Detect which cell encompasses the target text, then output its (x, y) center coordinate. 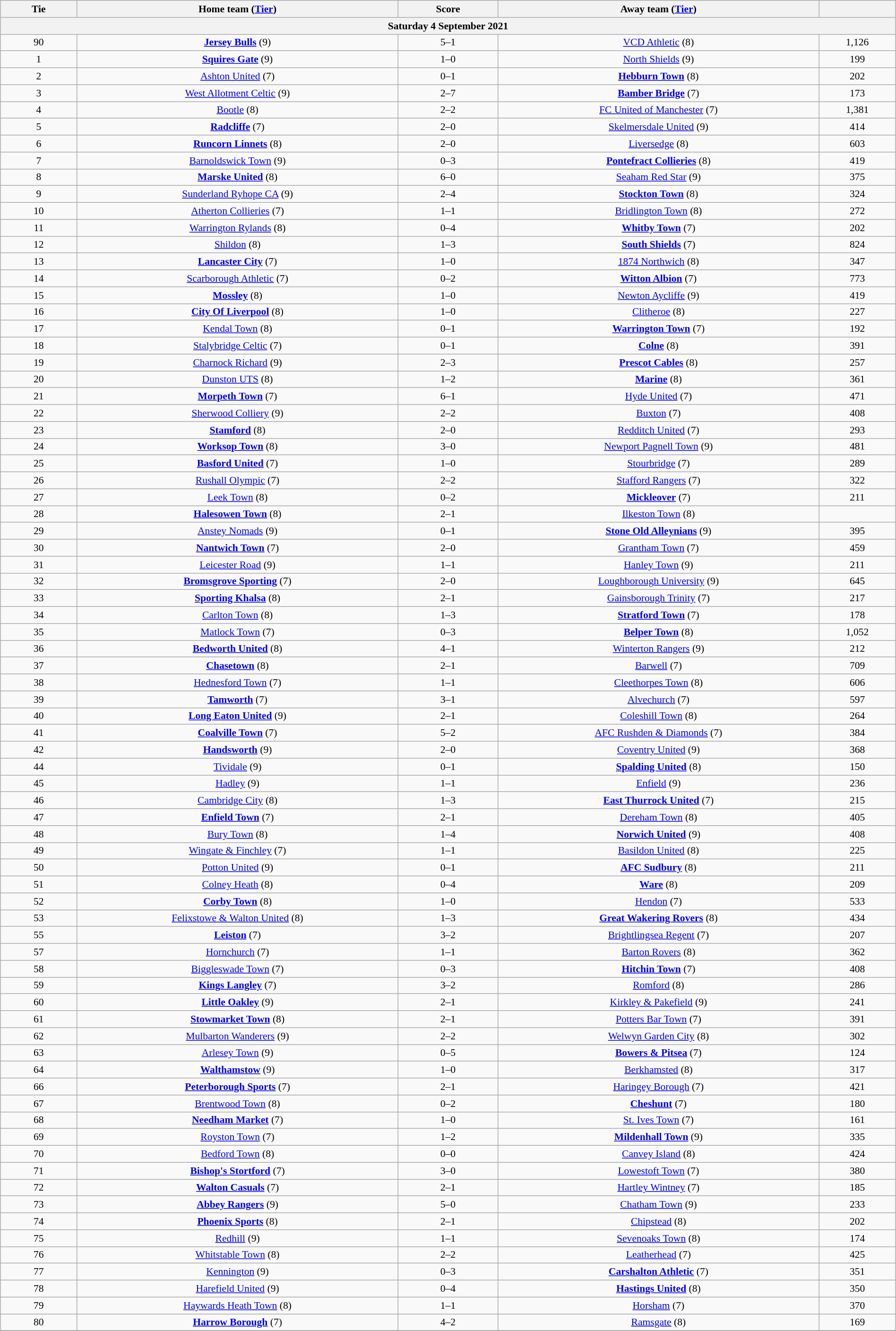
Hyde United (7) (659, 397)
2 (39, 77)
Winterton Rangers (9) (659, 649)
Basildon United (8) (659, 851)
Carshalton Athletic (7) (659, 1272)
421 (857, 1087)
Sporting Khalsa (8) (237, 598)
405 (857, 817)
533 (857, 901)
Sunderland Ryhope CA (9) (237, 194)
302 (857, 1036)
5–0 (448, 1205)
76 (39, 1255)
Stourbridge (7) (659, 464)
17 (39, 329)
Away team (Tier) (659, 9)
55 (39, 935)
Enfield Town (7) (237, 817)
Charnock Richard (9) (237, 363)
52 (39, 901)
Leicester Road (9) (237, 565)
61 (39, 1020)
Cambridge City (8) (237, 801)
Newport Pagnell Town (9) (659, 447)
Felixstowe & Walton United (8) (237, 918)
Atherton Collieries (7) (237, 211)
Abbey Rangers (9) (237, 1205)
1874 Northwich (8) (659, 262)
AFC Rushden & Diamonds (7) (659, 733)
Kirkley & Pakefield (9) (659, 1003)
Brightlingsea Regent (7) (659, 935)
Stone Old Alleynians (9) (659, 531)
39 (39, 700)
0–5 (448, 1053)
264 (857, 716)
Stafford Rangers (7) (659, 481)
335 (857, 1137)
425 (857, 1255)
368 (857, 750)
Newton Aycliffe (9) (659, 295)
Spalding United (8) (659, 767)
49 (39, 851)
AFC Sudbury (8) (659, 868)
Peterborough Sports (7) (237, 1087)
362 (857, 952)
Handsworth (9) (237, 750)
Mossley (8) (237, 295)
Bamber Bridge (7) (659, 93)
180 (857, 1104)
West Allotment Celtic (9) (237, 93)
Hebburn Town (8) (659, 77)
Mildenhall Town (9) (659, 1137)
67 (39, 1104)
Marske United (8) (237, 177)
Buxton (7) (659, 413)
384 (857, 733)
62 (39, 1036)
225 (857, 851)
Stalybridge Celtic (7) (237, 346)
50 (39, 868)
Prescot Cables (8) (659, 363)
173 (857, 93)
Redditch United (7) (659, 430)
Pontefract Collieries (8) (659, 161)
4–2 (448, 1322)
North Shields (9) (659, 60)
Bromsgrove Sporting (7) (237, 581)
Worksop Town (8) (237, 447)
Scarborough Athletic (7) (237, 278)
Hednesford Town (7) (237, 683)
Nantwich Town (7) (237, 548)
Little Oakley (9) (237, 1003)
Cleethorpes Town (8) (659, 683)
Ware (8) (659, 885)
645 (857, 581)
29 (39, 531)
2–7 (448, 93)
Kendal Town (8) (237, 329)
5–2 (448, 733)
Ashton United (7) (237, 77)
414 (857, 127)
Clitheroe (8) (659, 312)
1,126 (857, 43)
Colney Heath (8) (237, 885)
St. Ives Town (7) (659, 1120)
Marine (8) (659, 380)
78 (39, 1289)
33 (39, 598)
2–4 (448, 194)
Enfield (9) (659, 784)
Ramsgate (8) (659, 1322)
73 (39, 1205)
Colne (8) (659, 346)
Berkhamsted (8) (659, 1070)
169 (857, 1322)
3 (39, 93)
395 (857, 531)
4 (39, 110)
233 (857, 1205)
Witton Albion (7) (659, 278)
Dereham Town (8) (659, 817)
Score (448, 9)
Haringey Borough (7) (659, 1087)
37 (39, 666)
Bishop's Stortford (7) (237, 1171)
257 (857, 363)
Great Wakering Rovers (8) (659, 918)
459 (857, 548)
350 (857, 1289)
236 (857, 784)
Seaham Red Star (9) (659, 177)
Coventry United (9) (659, 750)
79 (39, 1305)
Welwyn Garden City (8) (659, 1036)
6–1 (448, 397)
48 (39, 834)
Bedford Town (8) (237, 1154)
44 (39, 767)
Walton Casuals (7) (237, 1188)
28 (39, 514)
Carlton Town (8) (237, 615)
289 (857, 464)
1,381 (857, 110)
1 (39, 60)
Home team (Tier) (237, 9)
15 (39, 295)
Stratford Town (7) (659, 615)
71 (39, 1171)
272 (857, 211)
Dunston UTS (8) (237, 380)
42 (39, 750)
Matlock Town (7) (237, 632)
Chatham Town (9) (659, 1205)
Coleshill Town (8) (659, 716)
Redhill (9) (237, 1238)
Barwell (7) (659, 666)
Haywards Heath Town (8) (237, 1305)
Saturday 4 September 2021 (448, 26)
Lowestoft Town (7) (659, 1171)
161 (857, 1120)
Lancaster City (7) (237, 262)
1–4 (448, 834)
361 (857, 380)
Leatherhead (7) (659, 1255)
597 (857, 700)
Halesowen Town (8) (237, 514)
824 (857, 245)
70 (39, 1154)
VCD Athletic (8) (659, 43)
Harefield United (9) (237, 1289)
Barnoldswick Town (9) (237, 161)
22 (39, 413)
Needham Market (7) (237, 1120)
370 (857, 1305)
East Thurrock United (7) (659, 801)
Potters Bar Town (7) (659, 1020)
72 (39, 1188)
46 (39, 801)
38 (39, 683)
Squires Gate (9) (237, 60)
150 (857, 767)
20 (39, 380)
215 (857, 801)
40 (39, 716)
19 (39, 363)
Bury Town (8) (237, 834)
Sevenoaks Town (8) (659, 1238)
Bootle (8) (237, 110)
2–3 (448, 363)
75 (39, 1238)
606 (857, 683)
5 (39, 127)
Tamworth (7) (237, 700)
45 (39, 784)
Cheshunt (7) (659, 1104)
Hastings United (8) (659, 1289)
13 (39, 262)
293 (857, 430)
Jersey Bulls (9) (237, 43)
47 (39, 817)
69 (39, 1137)
217 (857, 598)
6 (39, 144)
14 (39, 278)
Chipstead (8) (659, 1221)
Belper Town (8) (659, 632)
481 (857, 447)
Leek Town (8) (237, 497)
27 (39, 497)
Mulbarton Wanderers (9) (237, 1036)
80 (39, 1322)
1,052 (857, 632)
Skelmersdale United (9) (659, 127)
Coalville Town (7) (237, 733)
41 (39, 733)
Romford (8) (659, 985)
Stowmarket Town (8) (237, 1020)
7 (39, 161)
603 (857, 144)
Liversedge (8) (659, 144)
Basford United (7) (237, 464)
434 (857, 918)
16 (39, 312)
Hitchin Town (7) (659, 969)
227 (857, 312)
25 (39, 464)
Stockton Town (8) (659, 194)
60 (39, 1003)
Rushall Olympic (7) (237, 481)
347 (857, 262)
51 (39, 885)
471 (857, 397)
209 (857, 885)
Chasetown (8) (237, 666)
Loughborough University (9) (659, 581)
5–1 (448, 43)
Tividale (9) (237, 767)
30 (39, 548)
199 (857, 60)
185 (857, 1188)
South Shields (7) (659, 245)
FC United of Manchester (7) (659, 110)
68 (39, 1120)
Horsham (7) (659, 1305)
Grantham Town (7) (659, 548)
90 (39, 43)
58 (39, 969)
Whitstable Town (8) (237, 1255)
Potton United (9) (237, 868)
Hendon (7) (659, 901)
Bridlington Town (8) (659, 211)
21 (39, 397)
Harrow Borough (7) (237, 1322)
773 (857, 278)
Anstey Nomads (9) (237, 531)
66 (39, 1087)
Kings Langley (7) (237, 985)
12 (39, 245)
74 (39, 1221)
Warrington Rylands (8) (237, 228)
241 (857, 1003)
0–0 (448, 1154)
380 (857, 1171)
6–0 (448, 177)
Wingate & Finchley (7) (237, 851)
9 (39, 194)
Gainsborough Trinity (7) (659, 598)
124 (857, 1053)
4–1 (448, 649)
Hornchurch (7) (237, 952)
375 (857, 177)
57 (39, 952)
192 (857, 329)
Brentwood Town (8) (237, 1104)
Ilkeston Town (8) (659, 514)
207 (857, 935)
36 (39, 649)
31 (39, 565)
Tie (39, 9)
8 (39, 177)
709 (857, 666)
317 (857, 1070)
24 (39, 447)
23 (39, 430)
324 (857, 194)
Walthamstow (9) (237, 1070)
Runcorn Linnets (8) (237, 144)
Phoenix Sports (8) (237, 1221)
424 (857, 1154)
34 (39, 615)
Bedworth United (8) (237, 649)
Canvey Island (8) (659, 1154)
53 (39, 918)
11 (39, 228)
City Of Liverpool (8) (237, 312)
59 (39, 985)
Sherwood Colliery (9) (237, 413)
Radcliffe (7) (237, 127)
178 (857, 615)
10 (39, 211)
Whitby Town (7) (659, 228)
77 (39, 1272)
Stamford (8) (237, 430)
Shildon (8) (237, 245)
Morpeth Town (7) (237, 397)
Warrington Town (7) (659, 329)
174 (857, 1238)
322 (857, 481)
Arlesey Town (9) (237, 1053)
63 (39, 1053)
18 (39, 346)
212 (857, 649)
3–1 (448, 700)
64 (39, 1070)
Biggleswade Town (7) (237, 969)
Long Eaton United (9) (237, 716)
Alvechurch (7) (659, 700)
Bowers & Pitsea (7) (659, 1053)
Leiston (7) (237, 935)
26 (39, 481)
Barton Rovers (8) (659, 952)
Norwich United (9) (659, 834)
Hartley Wintney (7) (659, 1188)
Royston Town (7) (237, 1137)
Kennington (9) (237, 1272)
Hanley Town (9) (659, 565)
35 (39, 632)
286 (857, 985)
Hadley (9) (237, 784)
351 (857, 1272)
Corby Town (8) (237, 901)
Mickleover (7) (659, 497)
32 (39, 581)
